Return (x, y) of the center of cell containing provided text 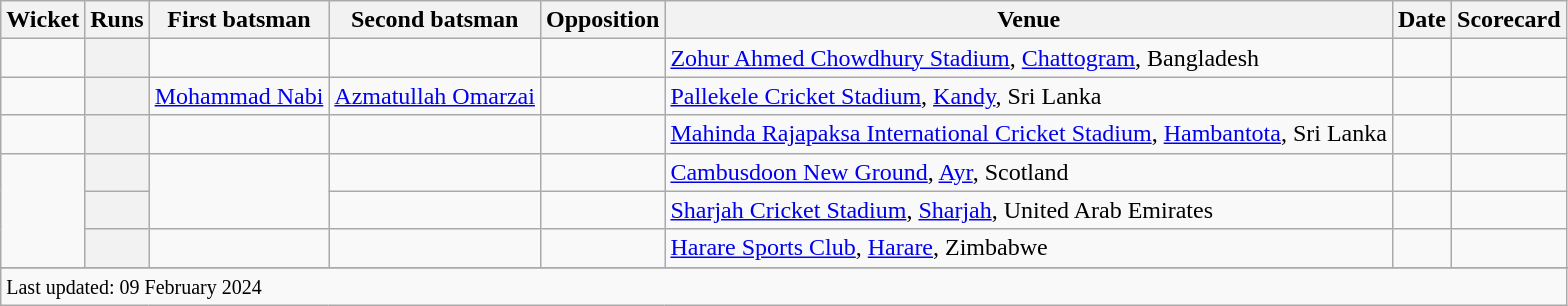
Zohur Ahmed Chowdhury Stadium, Chattogram, Bangladesh (1029, 58)
Last updated: 09 February 2024 (784, 286)
Pallekele Cricket Stadium, Kandy, Sri Lanka (1029, 96)
Harare Sports Club, Harare, Zimbabwe (1029, 248)
Date (1422, 20)
Wicket (43, 20)
Mahinda Rajapaksa International Cricket Stadium, Hambantota, Sri Lanka (1029, 134)
Venue (1029, 20)
First batsman (239, 20)
Sharjah Cricket Stadium, Sharjah, United Arab Emirates (1029, 210)
Second batsman (435, 20)
Opposition (602, 20)
Mohammad Nabi (239, 96)
Cambusdoon New Ground, Ayr, Scotland (1029, 172)
Azmatullah Omarzai (435, 96)
Scorecard (1510, 20)
Runs (117, 20)
